Find where the given text appears and provide that cell's center as [X, Y] coordinate. 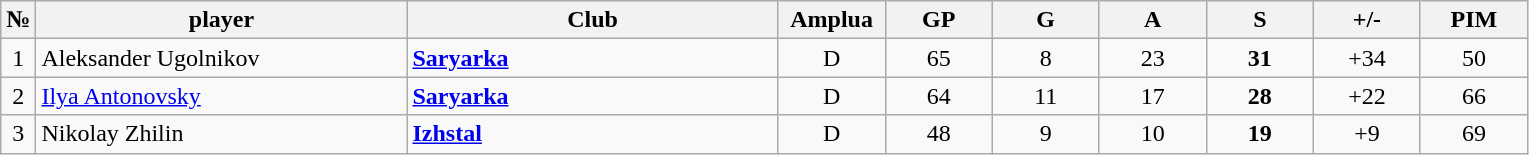
66 [1474, 96]
+34 [1366, 58]
PIM [1474, 20]
+/- [1366, 20]
Aleksander Ugolnikov [222, 58]
10 [1152, 134]
GP [938, 20]
Izhstal [592, 134]
G [1046, 20]
23 [1152, 58]
64 [938, 96]
28 [1260, 96]
65 [938, 58]
Club [592, 20]
A [1152, 20]
+22 [1366, 96]
50 [1474, 58]
17 [1152, 96]
Nikolay Zhilin [222, 134]
9 [1046, 134]
11 [1046, 96]
player [222, 20]
48 [938, 134]
1 [18, 58]
3 [18, 134]
8 [1046, 58]
S [1260, 20]
19 [1260, 134]
+9 [1366, 134]
Ilya Antonovsky [222, 96]
2 [18, 96]
69 [1474, 134]
№ [18, 20]
Аmplua [832, 20]
31 [1260, 58]
